Capture the cell that displays the provided text and extract its [x, y] central coordinate. 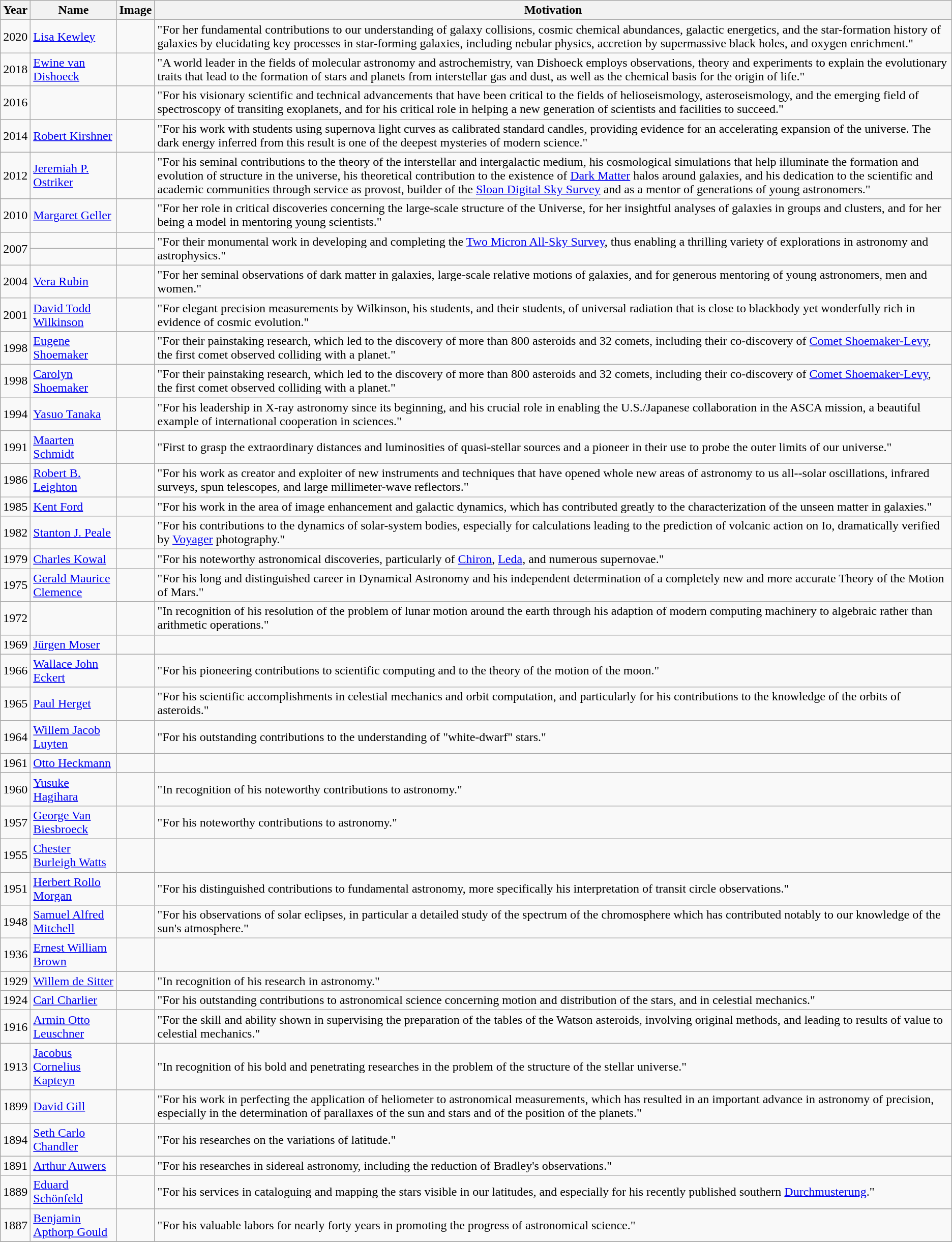
"For his valuable labors for nearly forty years in promoting the progress of astronomical science." [553, 1225]
Ewine van Dishoeck [73, 69]
Stanton J. Peale [73, 533]
1961 [15, 763]
1913 [15, 1067]
Willem Jacob Luyten [73, 736]
George Van Biesbroeck [73, 822]
Charles Kowal [73, 559]
Ernest William Brown [73, 955]
Arthur Auwers [73, 1166]
1972 [15, 618]
Eduard Schönfeld [73, 1192]
"For his outstanding contributions to astronomical science concerning motion and distribution of the stars, and in celestial mechanics." [553, 1000]
Otto Heckmann [73, 763]
Yusuke Hagihara [73, 789]
"In recognition of his research in astronomy." [553, 981]
"For his noteworthy contributions to astronomy." [553, 822]
Vera Rubin [73, 282]
Carl Charlier [73, 1000]
1965 [15, 704]
David Gill [73, 1107]
2016 [15, 103]
1891 [15, 1166]
Paul Herget [73, 704]
1960 [15, 789]
"For his services in cataloguing and mapping the stars visible in our latitudes, and especially for his recently published southern Durchmusterung." [553, 1192]
2007 [15, 248]
"For his noteworthy astronomical discoveries, particularly of Chiron, Leda, and numerous supernovae." [553, 559]
2010 [15, 216]
Benjamin Apthorp Gould [73, 1225]
1969 [15, 644]
Willem de Sitter [73, 981]
Armin Otto Leuschner [73, 1026]
2020 [15, 37]
1964 [15, 736]
Image [135, 10]
1979 [15, 559]
Kent Ford [73, 507]
1975 [15, 585]
Motivation [553, 10]
Yasuo Tanaka [73, 414]
1936 [15, 955]
Robert B. Leighton [73, 480]
1986 [15, 480]
1948 [15, 922]
1929 [15, 981]
2012 [15, 175]
2018 [15, 69]
2014 [15, 135]
Lisa Kewley [73, 37]
1924 [15, 1000]
Name [73, 10]
Eugene Shoemaker [73, 348]
1966 [15, 670]
"For his researches on the variations of latitude." [553, 1139]
1899 [15, 1107]
"For his researches in sidereal astronomy, including the reduction of Bradley's observations." [553, 1166]
Year [15, 10]
Jürgen Moser [73, 644]
Jacobus Cornelius Kapteyn [73, 1067]
Herbert Rollo Morgan [73, 888]
1955 [15, 855]
Margaret Geller [73, 216]
1982 [15, 533]
1894 [15, 1139]
Wallace John Eckert [73, 670]
Samuel Alfred Mitchell [73, 922]
2001 [15, 314]
Maarten Schmidt [73, 448]
1957 [15, 822]
"In recognition of his bold and penetrating researches in the problem of the structure of the stellar universe." [553, 1067]
1994 [15, 414]
1991 [15, 448]
2004 [15, 282]
Gerald Maurice Clemence [73, 585]
Seth Carlo Chandler [73, 1139]
Chester Burleigh Watts [73, 855]
"In recognition of his noteworthy contributions to astronomy." [553, 789]
1916 [15, 1026]
"For his outstanding contributions to the understanding of "white-dwarf" stars." [553, 736]
David Todd Wilkinson [73, 314]
"For his pioneering contributions to scientific computing and to the theory of the motion of the moon." [553, 670]
Carolyn Shoemaker [73, 380]
1887 [15, 1225]
1889 [15, 1192]
Jeremiah P. Ostriker [73, 175]
Robert Kirshner [73, 135]
1985 [15, 507]
"For his distinguished contributions to fundamental astronomy, more specifically his interpretation of transit circle observations." [553, 888]
1951 [15, 888]
